Return the (x, y) coordinate for the center point of the cell that contains the specified text.  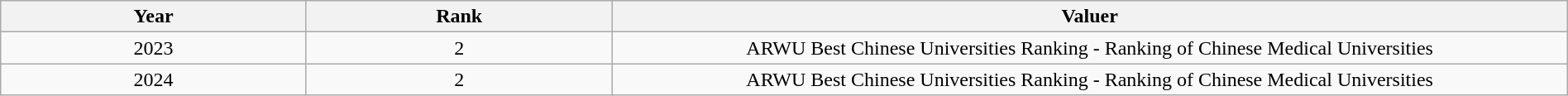
Valuer (1090, 17)
Year (154, 17)
Rank (459, 17)
2023 (154, 48)
2024 (154, 79)
